Return the (x, y) coordinate for the center point of the cell that contains the specified text.  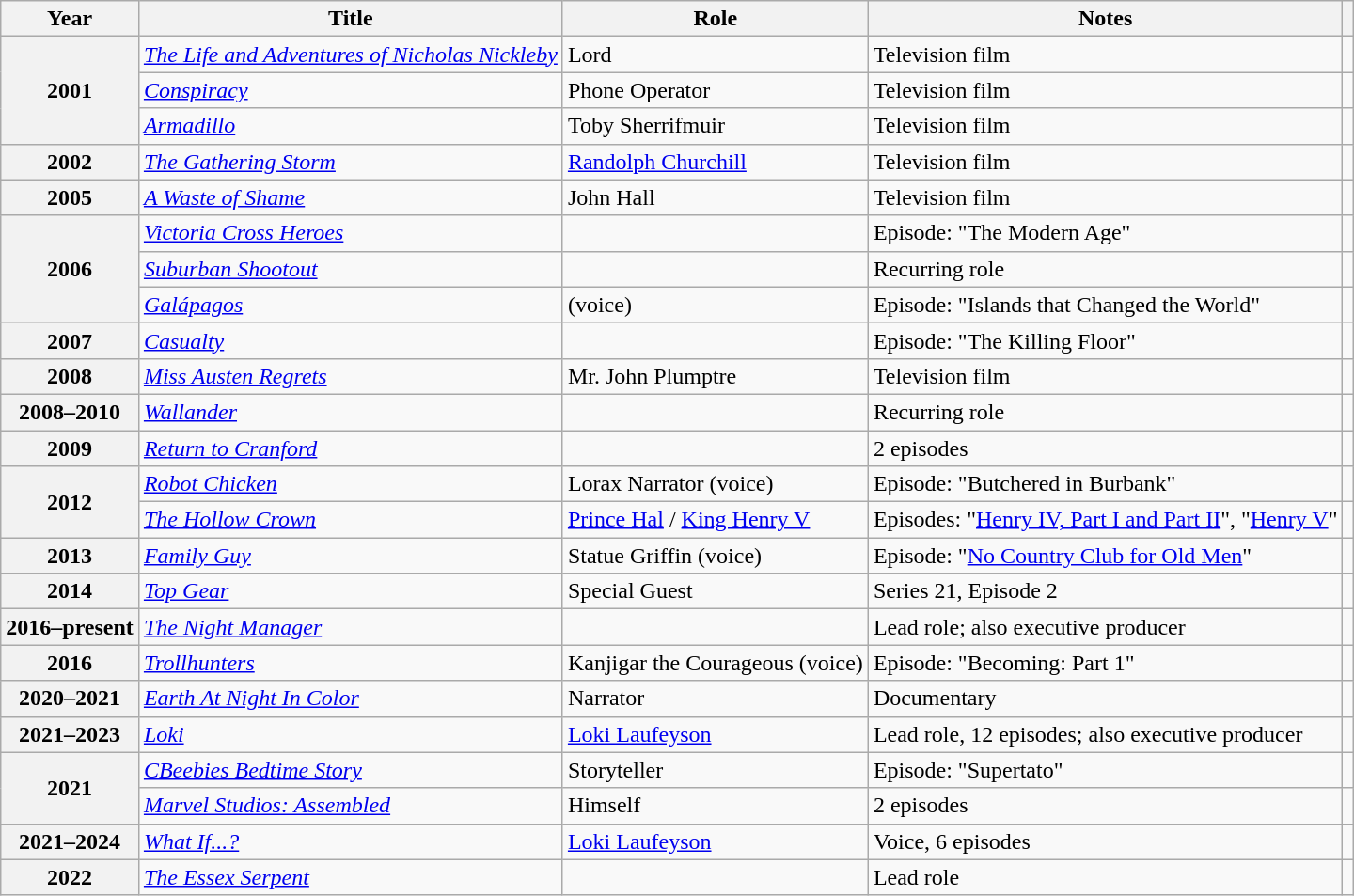
Mr. John Plumptre (715, 376)
A Waste of Shame (350, 197)
Earth At Night In Color (350, 699)
Narrator (715, 699)
2013 (70, 556)
Episode: "The Modern Age" (1106, 233)
2008 (70, 376)
Toby Sherrifmuir (715, 126)
2006 (70, 269)
(voice) (715, 305)
2008–2010 (70, 412)
Galápagos (350, 305)
Episode: "Becoming: Part 1" (1106, 663)
Episodes: "Henry IV, Part I and Part II", "Henry V" (1106, 520)
2012 (70, 502)
Armadillo (350, 126)
Loki (350, 734)
Marvel Studios: Assembled (350, 806)
Family Guy (350, 556)
The Hollow Crown (350, 520)
The Night Manager (350, 627)
What If...? (350, 841)
Lord (715, 55)
Miss Austen Regrets (350, 376)
Casualty (350, 340)
Special Guest (715, 591)
Episode: "Islands that Changed the World" (1106, 305)
Episode: "Supertato" (1106, 770)
2016–present (70, 627)
Prince Hal / King Henry V (715, 520)
Lead role, 12 episodes; also executive producer (1106, 734)
Episode: "The Killing Floor" (1106, 340)
Statue Griffin (voice) (715, 556)
2021–2024 (70, 841)
Voice, 6 episodes (1106, 841)
Role (715, 19)
Series 21, Episode 2 (1106, 591)
Kanjigar the Courageous (voice) (715, 663)
Randolph Churchill (715, 162)
John Hall (715, 197)
2005 (70, 197)
Trollhunters (350, 663)
Return to Cranford (350, 448)
CBeebies Bedtime Story (350, 770)
2001 (70, 90)
Documentary (1106, 699)
Lead role; also executive producer (1106, 627)
Phone Operator (715, 90)
Storyteller (715, 770)
The Gathering Storm (350, 162)
Himself (715, 806)
2022 (70, 877)
2021 (70, 788)
Episode: "Butchered in Burbank" (1106, 484)
Year (70, 19)
The Life and Adventures of Nicholas Nickleby (350, 55)
2016 (70, 663)
The Essex Serpent (350, 877)
2020–2021 (70, 699)
Conspiracy (350, 90)
Lorax Narrator (voice) (715, 484)
Lead role (1106, 877)
2009 (70, 448)
Notes (1106, 19)
Victoria Cross Heroes (350, 233)
Title (350, 19)
Wallander (350, 412)
Robot Chicken (350, 484)
2007 (70, 340)
Suburban Shootout (350, 269)
2002 (70, 162)
Episode: "No Country Club for Old Men" (1106, 556)
2021–2023 (70, 734)
2014 (70, 591)
Top Gear (350, 591)
